Provide the [X, Y] coordinate of the cell's center where the given text is located.  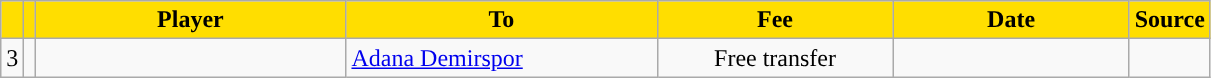
To [502, 20]
Adana Demirspor [502, 58]
Free transfer [775, 58]
3 [12, 58]
Source [1170, 20]
Date [1011, 20]
Player [190, 20]
Fee [775, 20]
